Search for the cell housing the specified text and yield its [X, Y] center coordinate. 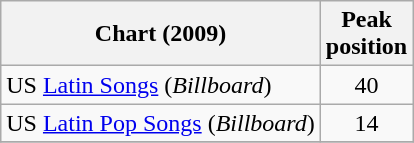
14 [366, 123]
Chart (2009) [161, 34]
US Latin Pop Songs (Billboard) [161, 123]
Peakposition [366, 34]
US Latin Songs (Billboard) [161, 85]
40 [366, 85]
